Return (X, Y) of the center of cell containing provided text 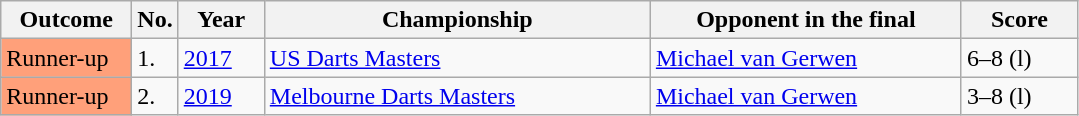
Year (221, 20)
Championship (457, 20)
1. (155, 58)
Score (1019, 20)
2019 (221, 96)
2. (155, 96)
Opponent in the final (806, 20)
Outcome (66, 20)
US Darts Masters (457, 58)
No. (155, 20)
6–8 (l) (1019, 58)
3–8 (l) (1019, 96)
2017 (221, 58)
Melbourne Darts Masters (457, 96)
